Find where the given text appears and provide that cell's center as (x, y) coordinate. 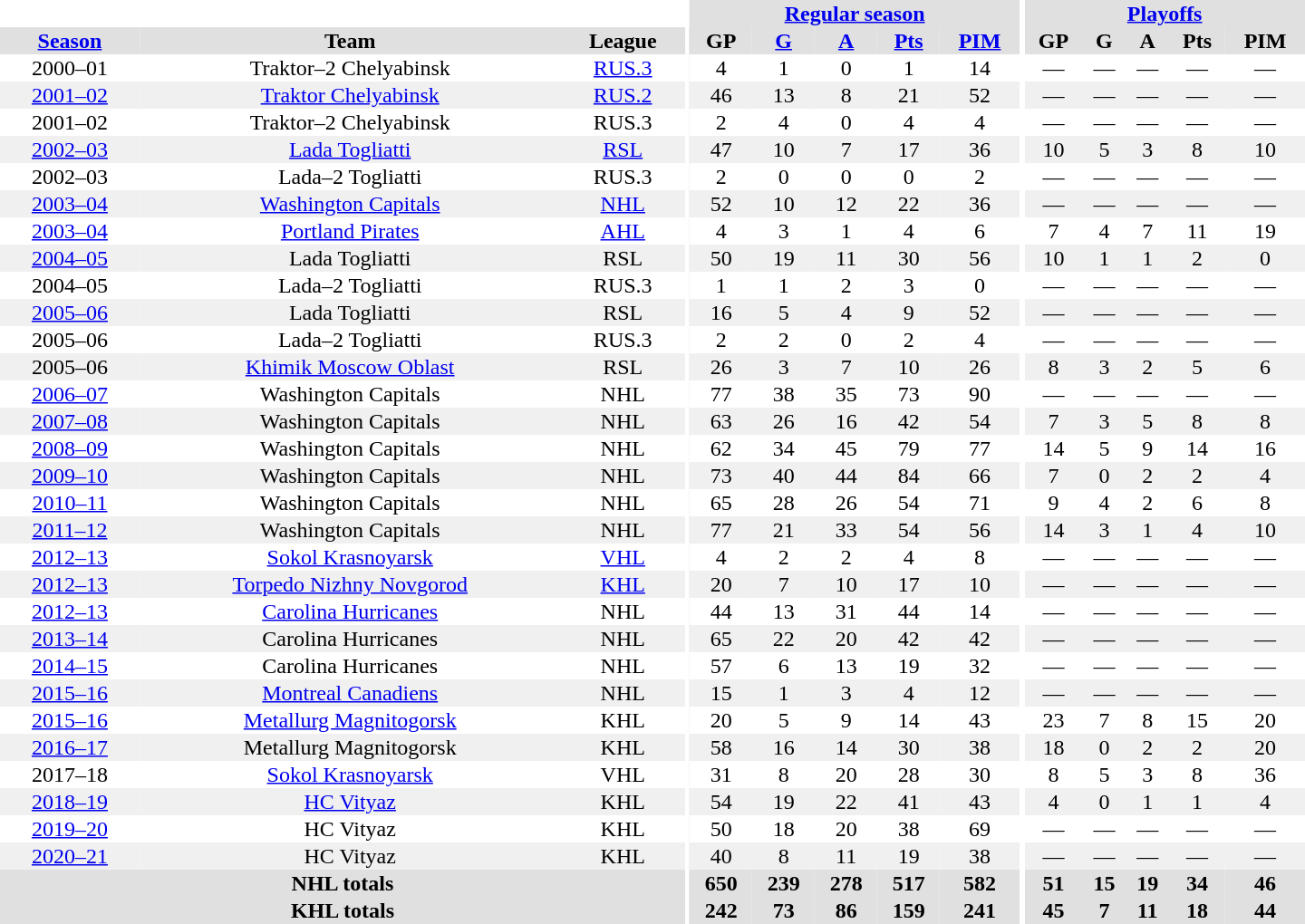
582 (980, 883)
Playoffs (1165, 14)
Khimik Moscow Oblast (350, 367)
Season (70, 41)
Traktor Chelyabinsk (350, 95)
2000–01 (70, 68)
90 (980, 394)
241 (980, 910)
58 (721, 747)
47 (721, 149)
KHL totals (343, 910)
Torpedo Nizhny Novgorod (350, 584)
2006–07 (70, 394)
66 (980, 476)
23 (1053, 720)
517 (908, 883)
AHL (623, 231)
32 (980, 666)
35 (846, 394)
84 (908, 476)
Portland Pirates (350, 231)
2010–11 (70, 503)
2016–17 (70, 747)
650 (721, 883)
86 (846, 910)
62 (721, 448)
2013–14 (70, 639)
Montreal Canadiens (350, 693)
2008–09 (70, 448)
278 (846, 883)
239 (783, 883)
2017–18 (70, 775)
69 (980, 829)
2019–20 (70, 829)
2009–10 (70, 476)
242 (721, 910)
2007–08 (70, 421)
159 (908, 910)
57 (721, 666)
Team (350, 41)
51 (1053, 883)
League (623, 41)
71 (980, 503)
41 (908, 802)
63 (721, 421)
2020–21 (70, 856)
33 (846, 530)
2018–19 (70, 802)
2011–12 (70, 530)
NHL totals (343, 883)
2014–15 (70, 666)
RUS.2 (623, 95)
Regular season (855, 14)
79 (908, 448)
